Return [X, Y] of the center of cell containing provided text 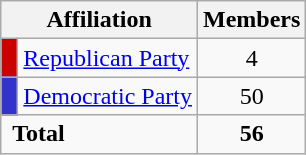
Republican Party [108, 58]
4 [251, 58]
50 [251, 96]
Total [100, 134]
Democratic Party [108, 96]
56 [251, 134]
Members [251, 20]
Affiliation [100, 20]
